Capture the cell that displays the provided text and extract its (x, y) central coordinate. 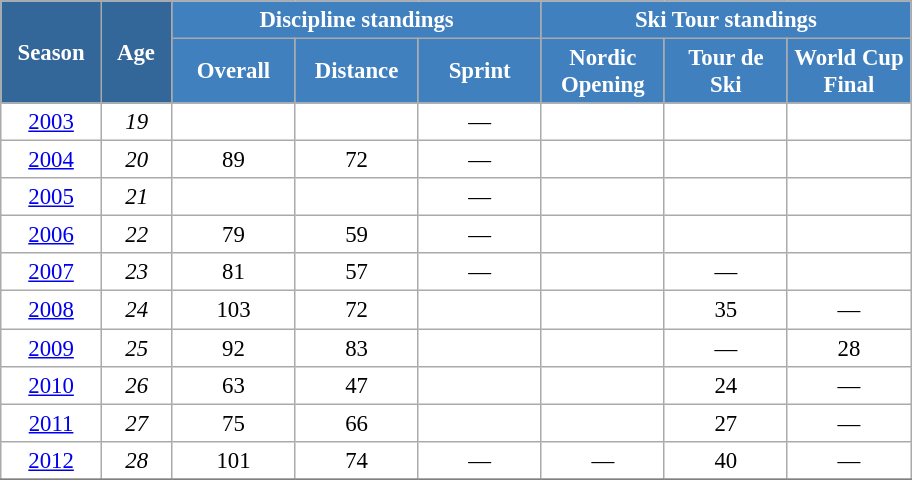
81 (234, 273)
Age (136, 52)
World CupFinal (848, 72)
2007 (52, 273)
Discipline standings (356, 20)
23 (136, 273)
83 (356, 348)
79 (234, 235)
92 (234, 348)
Season (52, 52)
Tour deSki (726, 72)
66 (356, 423)
2006 (52, 235)
Sprint (480, 72)
40 (726, 460)
2011 (52, 423)
21 (136, 197)
101 (234, 460)
57 (356, 273)
74 (356, 460)
2004 (52, 160)
35 (726, 310)
2003 (52, 122)
25 (136, 348)
Distance (356, 72)
2010 (52, 385)
26 (136, 385)
Ski Tour standings (726, 20)
47 (356, 385)
59 (356, 235)
2005 (52, 197)
Overall (234, 72)
NordicOpening (602, 72)
22 (136, 235)
103 (234, 310)
19 (136, 122)
63 (234, 385)
89 (234, 160)
2008 (52, 310)
75 (234, 423)
20 (136, 160)
2012 (52, 460)
2009 (52, 348)
